Scan for the cell matching the given text and deliver its [x, y] coordinate at center. 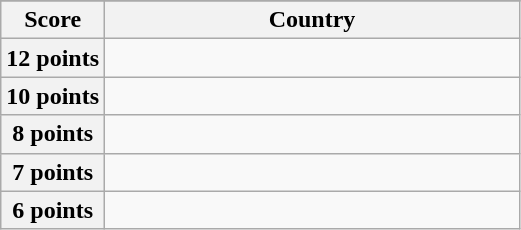
Score [53, 20]
8 points [53, 134]
7 points [53, 172]
Country [312, 20]
10 points [53, 96]
12 points [53, 58]
6 points [53, 210]
